Pinpoint the cell where the given text exists, returning its [x, y] midpoint coordinate. 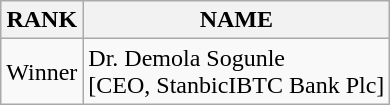
NAME [236, 20]
RANK [42, 20]
Winner [42, 72]
Dr. Demola Sogunle[CEO, StanbicIBTC Bank Plc] [236, 72]
